Search for the cell housing the specified text and yield its [x, y] center coordinate. 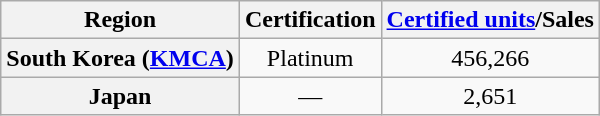
Certification [310, 20]
2,651 [490, 96]
456,266 [490, 58]
Platinum [310, 58]
Japan [120, 96]
South Korea (KMCA) [120, 58]
— [310, 96]
Region [120, 20]
Certified units/Sales [490, 20]
